Provide the (x, y) coordinate of the cell's center where the given text is located.  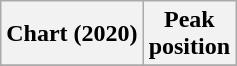
Chart (2020) (72, 34)
Peakposition (189, 34)
